Find where the given text appears and provide that cell's center as [X, Y] coordinate. 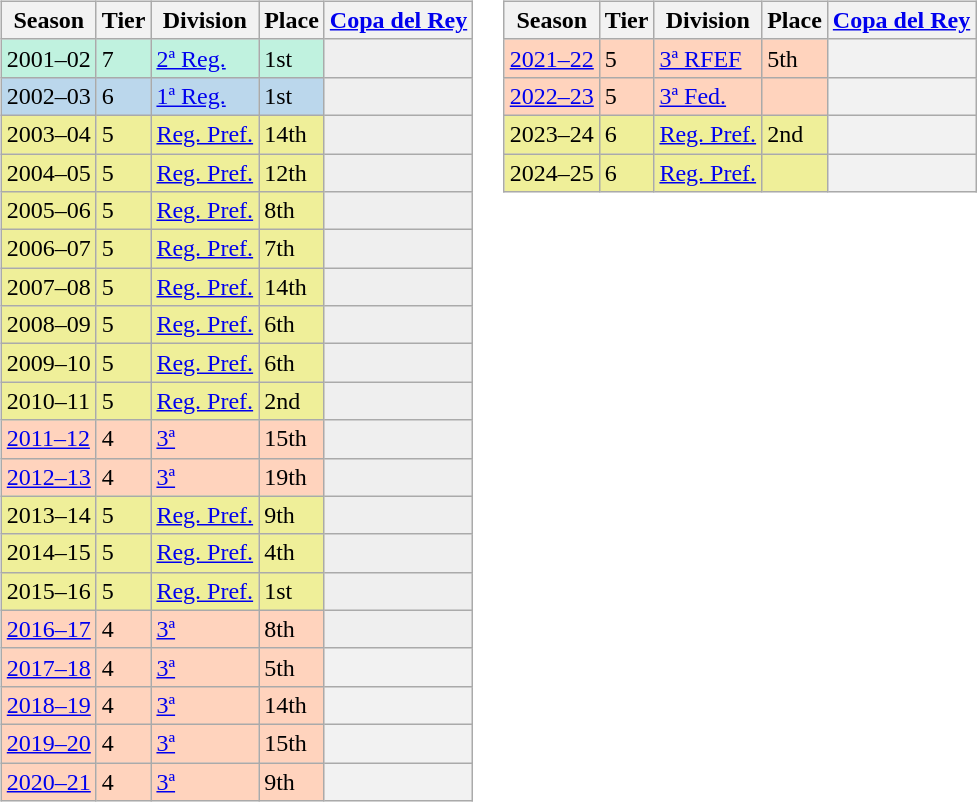
2021–22 [552, 58]
2024–25 [552, 173]
19th [292, 477]
2007–08 [48, 287]
2011–12 [48, 439]
12th [292, 173]
2023–24 [552, 134]
2017–18 [48, 667]
2018–19 [48, 705]
2009–10 [48, 363]
2016–17 [48, 629]
2002–03 [48, 96]
2006–07 [48, 249]
2005–06 [48, 211]
7 [124, 58]
1ª Reg. [205, 96]
7th [292, 249]
2010–11 [48, 401]
2014–15 [48, 553]
2022–23 [552, 96]
2012–13 [48, 477]
2004–05 [48, 173]
2003–04 [48, 134]
2008–09 [48, 325]
2020–21 [48, 781]
2ª Reg. [205, 58]
2013–14 [48, 515]
3ª RFEF [708, 58]
2019–20 [48, 743]
2015–16 [48, 591]
4th [292, 553]
3ª Fed. [708, 96]
2001–02 [48, 58]
